Extract the [x, y] coordinate from the center of the cell holding the provided text.  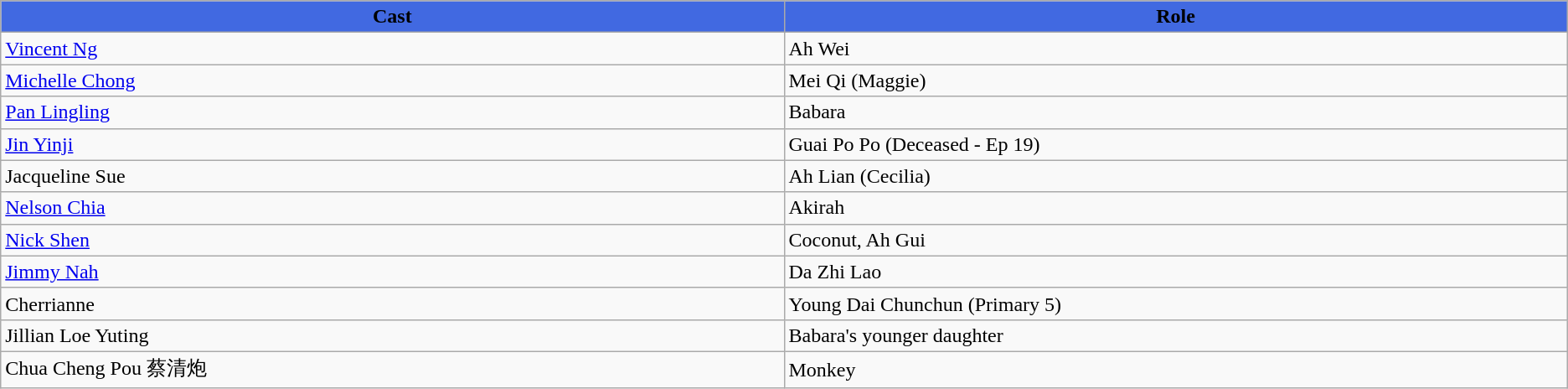
Nick Shen [392, 240]
Babara's younger daughter [1176, 335]
Ah Wei [1176, 49]
Jacqueline Sue [392, 176]
Cast [392, 17]
Nelson Chia [392, 208]
Michelle Chong [392, 80]
Young Dai Chunchun (Primary 5) [1176, 303]
Jillian Loe Yuting [392, 335]
Monkey [1176, 369]
Akirah [1176, 208]
Role [1176, 17]
Da Zhi Lao [1176, 272]
Chua Cheng Pou 蔡清炮 [392, 369]
Ah Lian (Cecilia) [1176, 176]
Pan Lingling [392, 112]
Cherrianne [392, 303]
Mei Qi (Maggie) [1176, 80]
Babara [1176, 112]
Coconut, Ah Gui [1176, 240]
Jimmy Nah [392, 272]
Vincent Ng [392, 49]
Jin Yinji [392, 144]
Guai Po Po (Deceased - Ep 19) [1176, 144]
